Find where the given text appears and provide that cell's center as [x, y] coordinate. 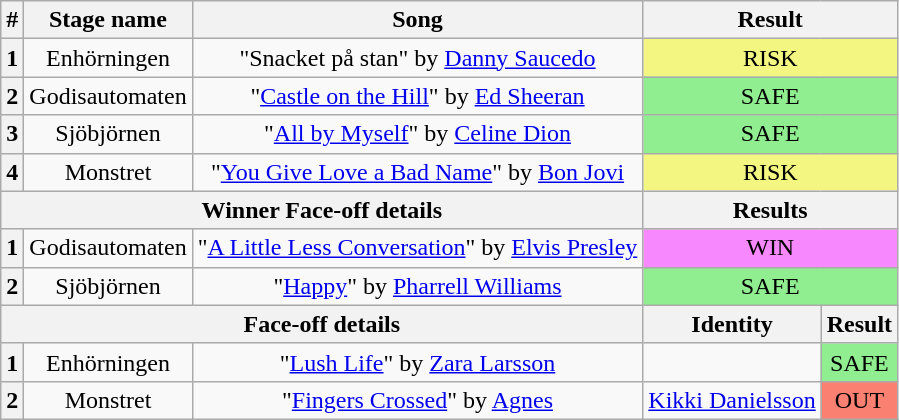
# [12, 20]
"A Little Less Conversation" by Elvis Presley [418, 248]
Kikki Danielsson [732, 400]
Identity [732, 324]
Stage name [108, 20]
"All by Myself" by Celine Dion [418, 134]
"Happy" by Pharrell Williams [418, 286]
"Castle on the Hill" by Ed Sheeran [418, 96]
4 [12, 172]
Song [418, 20]
Face-off details [322, 324]
"Lush Life" by Zara Larsson [418, 362]
Winner Face-off details [322, 210]
"You Give Love a Bad Name" by Bon Jovi [418, 172]
"Fingers Crossed" by Agnes [418, 400]
Results [770, 210]
OUT [859, 400]
"Snacket på stan" by Danny Saucedo [418, 58]
WIN [770, 248]
3 [12, 134]
